Detect which cell encompasses the target text, then output its [x, y] center coordinate. 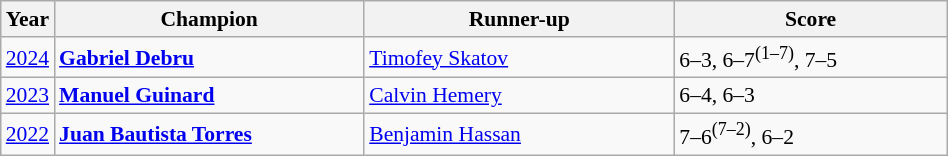
2022 [28, 134]
Runner-up [519, 19]
6–3, 6–7(1–7), 7–5 [810, 58]
7–6(7–2), 6–2 [810, 134]
Gabriel Debru [209, 58]
Calvin Hemery [519, 96]
6–4, 6–3 [810, 96]
Score [810, 19]
Manuel Guinard [209, 96]
2023 [28, 96]
Timofey Skatov [519, 58]
2024 [28, 58]
Juan Bautista Torres [209, 134]
Benjamin Hassan [519, 134]
Champion [209, 19]
Year [28, 19]
